From the cell containing the given text, extract its center point as (x, y) coordinate. 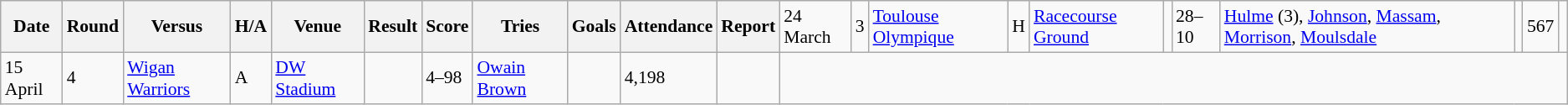
Wigan Warriors (177, 77)
Attendance (669, 27)
Date (32, 27)
Racecourse Ground (1096, 27)
A (251, 77)
DW Stadium (318, 77)
Versus (177, 27)
4–98 (447, 77)
Tries (520, 27)
Hulme (3), Johnson, Massam, Morrison, Moulsdale (1367, 27)
Score (447, 27)
567 (1540, 27)
4,198 (669, 77)
Owain Brown (520, 77)
Report (748, 27)
H/A (251, 27)
3 (860, 27)
28–10 (1196, 27)
Result (393, 27)
Goals (594, 27)
24 March (815, 27)
H (1019, 27)
Toulouse Olympique (938, 27)
Round (94, 27)
Venue (318, 27)
15 April (32, 77)
4 (94, 77)
